Determine the [x, y] coordinate at the center of the cell enclosing the given text.  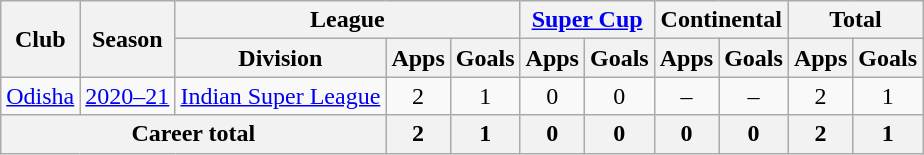
Odisha [40, 96]
Continental [721, 20]
2020–21 [128, 96]
Season [128, 39]
League [348, 20]
Super Cup [587, 20]
Division [280, 58]
Total [855, 20]
Indian Super League [280, 96]
Club [40, 39]
Career total [194, 134]
